Pinpoint the cell where the given text exists, returning its [X, Y] midpoint coordinate. 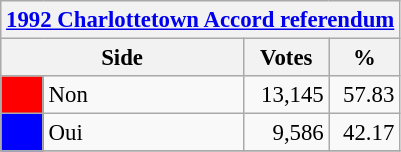
1992 Charlottetown Accord referendum [200, 20]
57.83 [364, 95]
13,145 [286, 95]
42.17 [364, 133]
Votes [286, 58]
Non [143, 95]
% [364, 58]
9,586 [286, 133]
Side [122, 58]
Oui [143, 133]
